Locate the cell with the specified text and output its [X, Y] center coordinate. 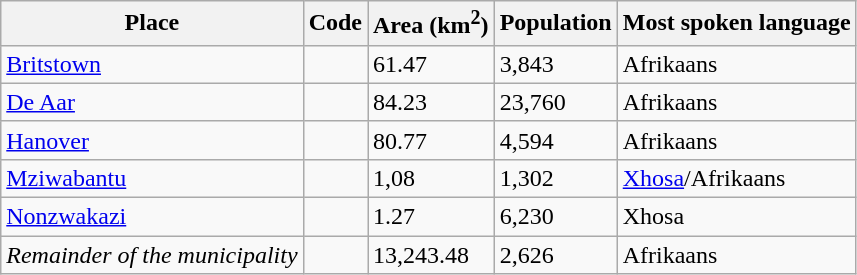
Code [335, 24]
1,08 [432, 178]
Most spoken language [736, 24]
Britstown [152, 64]
Hanover [152, 140]
Mziwabantu [152, 178]
80.77 [432, 140]
Population [556, 24]
1.27 [432, 217]
1,302 [556, 178]
23,760 [556, 102]
Area (km2) [432, 24]
Xhosa [736, 217]
4,594 [556, 140]
61.47 [432, 64]
Nonzwakazi [152, 217]
De Aar [152, 102]
Xhosa/Afrikaans [736, 178]
2,626 [556, 255]
Remainder of the municipality [152, 255]
13,243.48 [432, 255]
3,843 [556, 64]
84.23 [432, 102]
Place [152, 24]
6,230 [556, 217]
